Return the [X, Y] coordinate for the center point of the cell that contains the specified text.  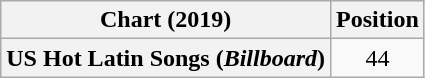
44 [378, 58]
US Hot Latin Songs (Billboard) [166, 58]
Chart (2019) [166, 20]
Position [378, 20]
